Determine the (x, y) coordinate at the center of the cell enclosing the given text.  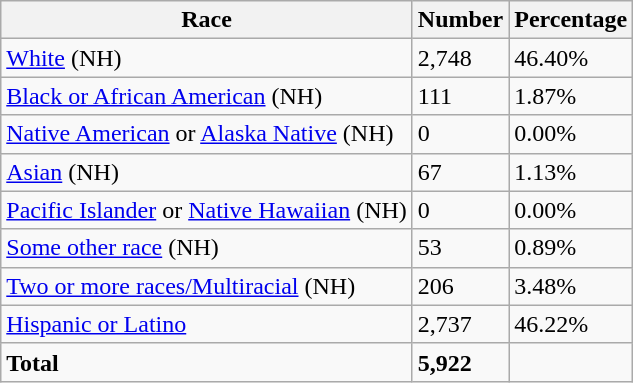
53 (460, 248)
67 (460, 172)
1.13% (571, 172)
3.48% (571, 286)
Some other race (NH) (207, 248)
46.40% (571, 58)
Number (460, 20)
206 (460, 286)
Native American or Alaska Native (NH) (207, 134)
1.87% (571, 96)
Asian (NH) (207, 172)
Race (207, 20)
111 (460, 96)
Two or more races/Multiracial (NH) (207, 286)
0.89% (571, 248)
2,737 (460, 324)
Hispanic or Latino (207, 324)
2,748 (460, 58)
Percentage (571, 20)
Pacific Islander or Native Hawaiian (NH) (207, 210)
46.22% (571, 324)
Total (207, 362)
White (NH) (207, 58)
5,922 (460, 362)
Black or African American (NH) (207, 96)
